Detect which cell encompasses the target text, then output its [x, y] center coordinate. 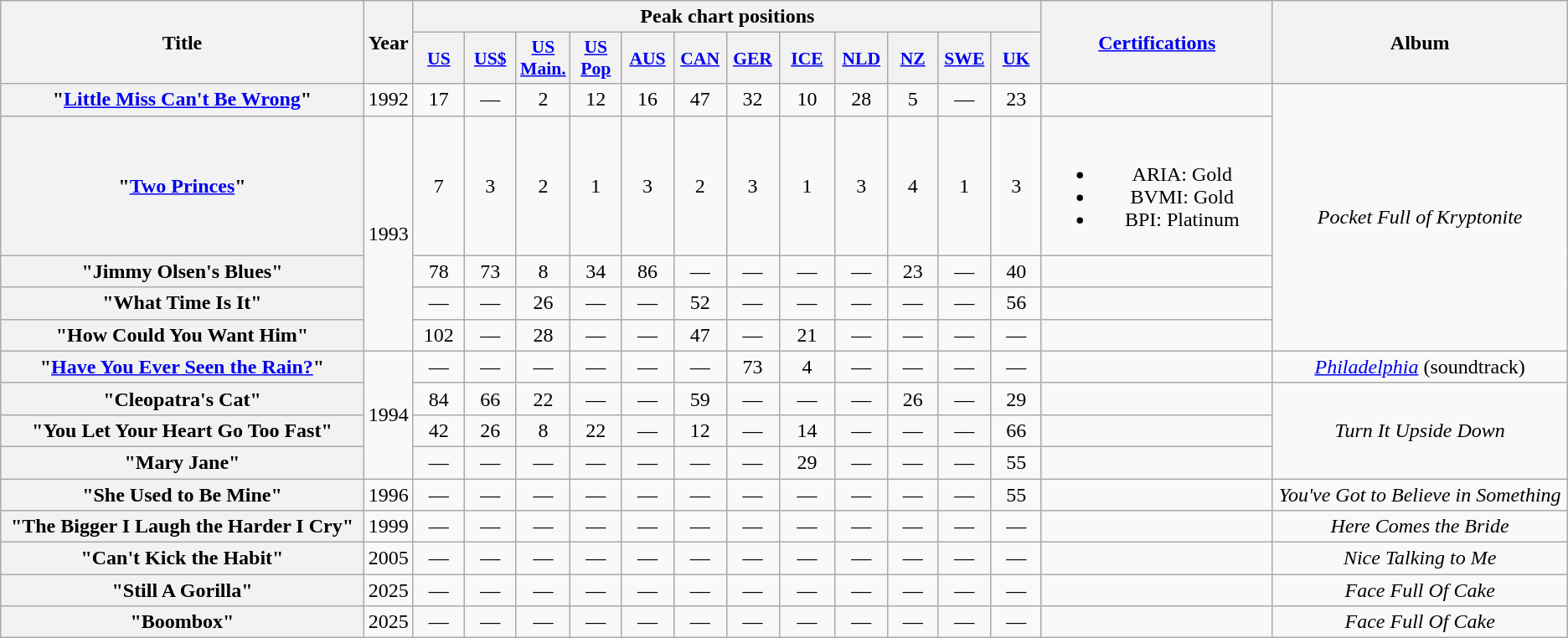
1993 [389, 233]
Certifications [1157, 42]
16 [647, 100]
UK [1017, 59]
USMain. [543, 59]
"Cleopatra's Cat" [183, 399]
78 [439, 271]
56 [1017, 303]
2005 [389, 558]
17 [439, 100]
Year [389, 42]
52 [700, 303]
"Have You Ever Seen the Rain?" [183, 367]
59 [700, 399]
Pocket Full of Kryptonite [1420, 218]
1992 [389, 100]
10 [807, 100]
US [439, 59]
SWE [965, 59]
Here Comes the Bride [1420, 527]
Peak chart positions [727, 17]
AUS [647, 59]
7 [439, 186]
"She Used to Be Mine" [183, 495]
"Can't Kick the Habit" [183, 558]
"The Bigger I Laugh the Harder I Cry" [183, 527]
42 [439, 430]
Album [1420, 42]
1996 [389, 495]
5 [913, 100]
Nice Talking to Me [1420, 558]
84 [439, 399]
1999 [389, 527]
"Two Princes" [183, 186]
"You Let Your Heart Go Too Fast" [183, 430]
14 [807, 430]
GER [752, 59]
ARIA: GoldBVMI: GoldBPI: Platinum [1157, 186]
86 [647, 271]
Turn It Upside Down [1420, 430]
You've Got to Believe in Something [1420, 495]
"Mary Jane" [183, 462]
40 [1017, 271]
CAN [700, 59]
102 [439, 335]
NZ [913, 59]
32 [752, 100]
"How Could You Want Him" [183, 335]
Philadelphia (soundtrack) [1420, 367]
"Still A Gorilla" [183, 590]
21 [807, 335]
US Pop [596, 59]
34 [596, 271]
"Little Miss Can't Be Wrong" [183, 100]
1994 [389, 414]
US$ [491, 59]
ICE [807, 59]
"Jimmy Olsen's Blues" [183, 271]
NLD [861, 59]
"Boombox" [183, 622]
Title [183, 42]
"What Time Is It" [183, 303]
